Locate the cell with the specified text and output its [x, y] center coordinate. 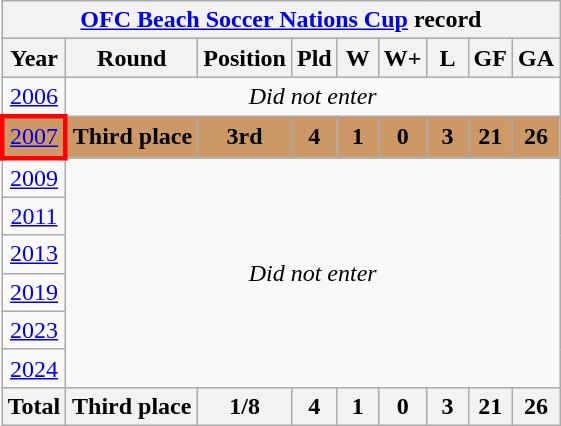
GF [490, 58]
OFC Beach Soccer Nations Cup record [280, 20]
Round [132, 58]
2006 [34, 97]
2007 [34, 136]
Pld [314, 58]
2013 [34, 254]
GA [536, 58]
W [358, 58]
2009 [34, 178]
Position [245, 58]
2019 [34, 292]
2023 [34, 330]
2011 [34, 216]
Year [34, 58]
Total [34, 406]
W+ [402, 58]
3rd [245, 136]
1/8 [245, 406]
2024 [34, 368]
L [448, 58]
